Search for the cell housing the specified text and yield its [x, y] center coordinate. 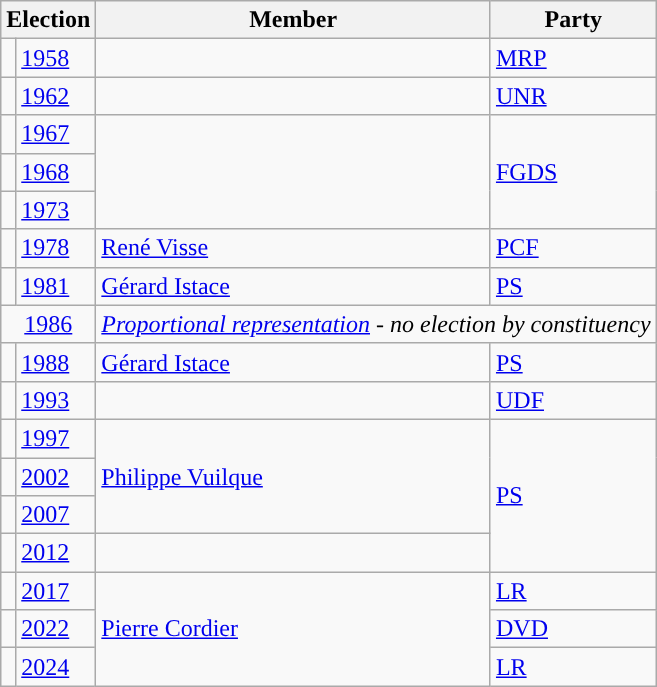
1986 [48, 324]
2024 [56, 667]
2017 [56, 591]
1988 [56, 362]
1993 [56, 400]
1958 [56, 58]
DVD [573, 629]
Pierre Cordier [294, 629]
1967 [56, 134]
1968 [56, 172]
1978 [56, 248]
1962 [56, 96]
1981 [56, 286]
FGDS [573, 172]
UDF [573, 400]
UNR [573, 96]
2002 [56, 477]
René Visse [294, 248]
2007 [56, 515]
Member [294, 20]
2012 [56, 553]
1973 [56, 210]
Proportional representation - no election by constituency [376, 324]
2022 [56, 629]
Election [48, 20]
Party [573, 20]
PCF [573, 248]
MRP [573, 58]
1997 [56, 438]
Philippe Vuilque [294, 476]
